Provide the (X, Y) coordinate of the cell's center where the given text is located.  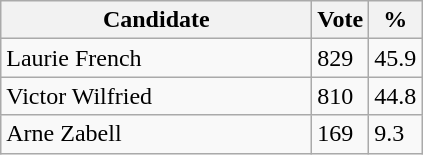
45.9 (396, 58)
810 (340, 96)
Victor Wilfried (156, 96)
Vote (340, 20)
9.3 (396, 134)
829 (340, 58)
169 (340, 134)
Candidate (156, 20)
Laurie French (156, 58)
Arne Zabell (156, 134)
% (396, 20)
44.8 (396, 96)
